Scan for the cell matching the given text and deliver its (x, y) coordinate at center. 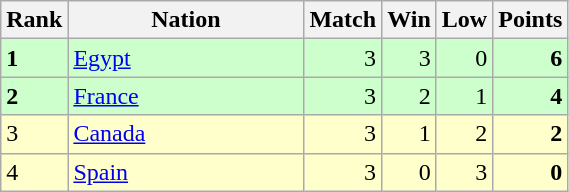
Egypt (186, 58)
Match (343, 20)
Low (464, 20)
Win (410, 20)
Nation (186, 20)
Spain (186, 172)
Canada (186, 134)
6 (530, 58)
France (186, 96)
Points (530, 20)
Rank (34, 20)
